Pinpoint the cell where the given text exists, returning its (x, y) midpoint coordinate. 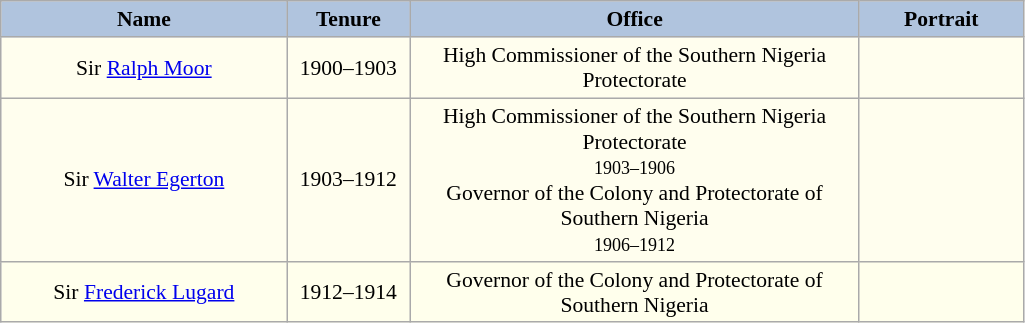
1903–1912 (348, 180)
Office (635, 19)
Governor of the Colony and Protectorate of Southern Nigeria (635, 292)
Sir Frederick Lugard (144, 292)
High Commissioner of the Southern Nigeria Protectorate1903–1906Governor of the Colony and Protectorate of Southern Nigeria1906–1912 (635, 180)
1912–1914 (348, 292)
1900–1903 (348, 68)
Name (144, 19)
High Commissioner of the Southern Nigeria Protectorate (635, 68)
Portrait (941, 19)
Sir Ralph Moor (144, 68)
Tenure (348, 19)
Sir Walter Egerton (144, 180)
